Output the (X, Y) coordinate of the center of the cell containing the given text.  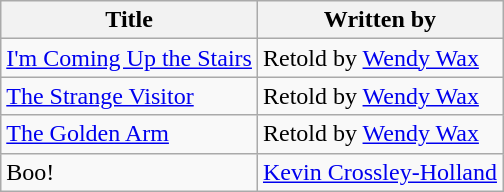
Title (130, 20)
Written by (380, 20)
The Golden Arm (130, 134)
Boo! (130, 172)
The Strange Visitor (130, 96)
Kevin Crossley-Holland (380, 172)
I'm Coming Up the Stairs (130, 58)
